From the cell containing the given text, extract its center point as (X, Y) coordinate. 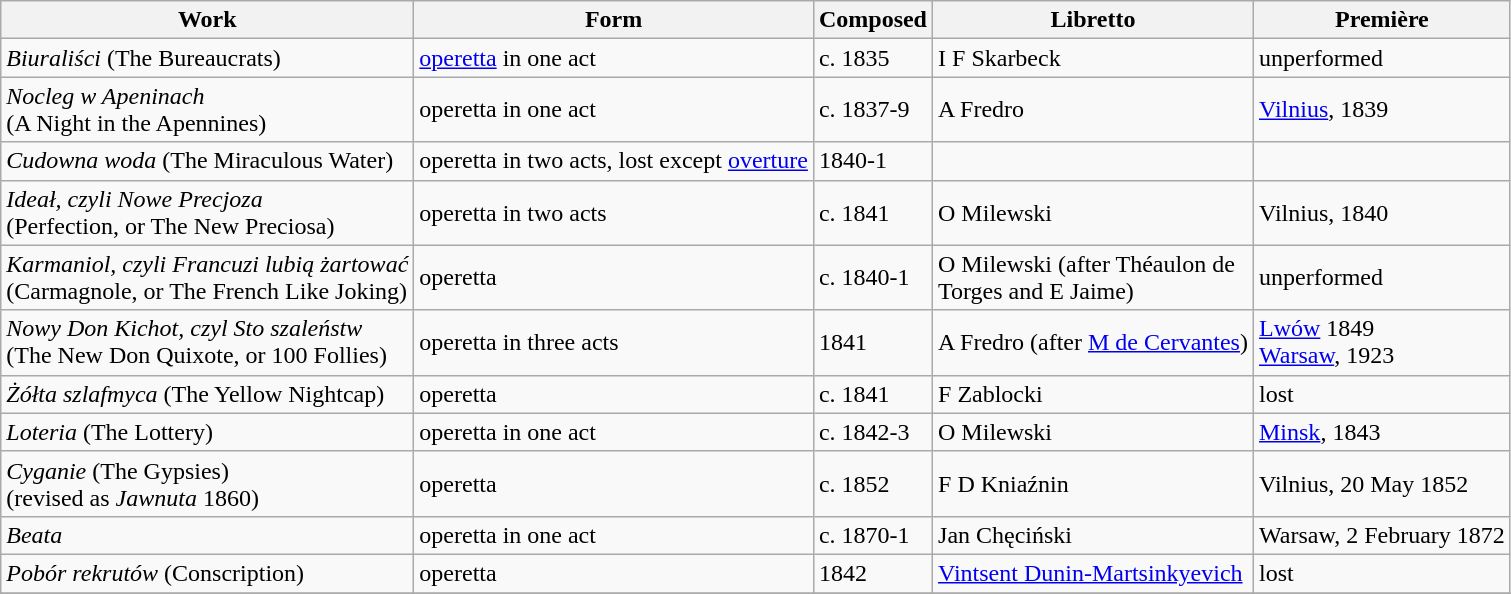
O Milewski (after Théaulon deTorges and E Jaime) (1094, 278)
c. 1835 (872, 58)
Loteria (The Lottery) (208, 432)
Beata (208, 535)
Work (208, 20)
Nowy Don Kichot, czyl Sto szaleństw(The New Don Quixote, or 100 Follies) (208, 342)
Première (1382, 20)
1841 (872, 342)
Lwów 1849Warsaw, 1923 (1382, 342)
Vilnius, 20 May 1852 (1382, 484)
A Fredro (1094, 110)
1840-1 (872, 161)
Jan Chęciński (1094, 535)
c. 1837-9 (872, 110)
F D Kniaźnin (1094, 484)
Pobór rekrutów (Conscription) (208, 573)
I F Skarbeck (1094, 58)
c. 1840-1 (872, 278)
Vintsent Dunin-Martsinkyevich (1094, 573)
c. 1870-1 (872, 535)
1842 (872, 573)
Form (614, 20)
Minsk, 1843 (1382, 432)
operetta in two acts, lost except overture (614, 161)
A Fredro (after M de Cervantes) (1094, 342)
c. 1842-3 (872, 432)
Nocleg w Apeninach(A Night in the Apennines) (208, 110)
operetta in three acts (614, 342)
Ideał, czyli Nowe Precjoza(Perfection, or The New Preciosa) (208, 212)
Vilnius, 1840 (1382, 212)
c. 1852 (872, 484)
Cudowna woda (The Miraculous Water) (208, 161)
Biuraliści (The Bureaucrats) (208, 58)
Composed (872, 20)
F Zablocki (1094, 394)
operetta in two acts (614, 212)
Karmaniol, czyli Francuzi lubią żartować(Carmagnole, or The French Like Joking) (208, 278)
Vilnius, 1839 (1382, 110)
Cyganie (The Gypsies)(revised as Jawnuta 1860) (208, 484)
Żółta szlafmyca (The Yellow Nightcap) (208, 394)
Warsaw, 2 February 1872 (1382, 535)
Libretto (1094, 20)
